Output the [x, y] coordinate of the center of the cell containing the given text.  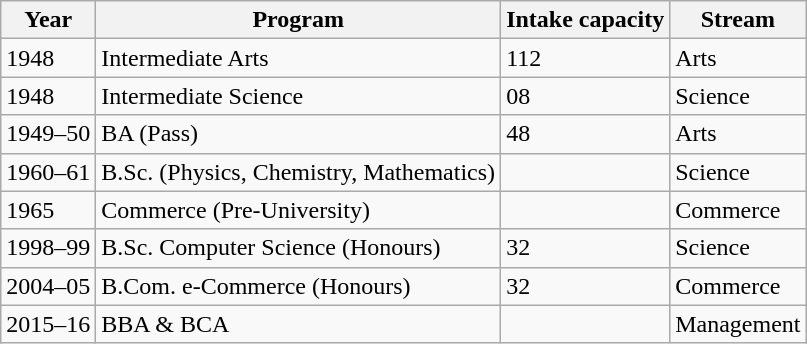
Intermediate Science [298, 96]
Year [48, 20]
08 [586, 96]
B.Sc. Computer Science (Honours) [298, 248]
B.Sc. (Physics, Chemistry, Mathematics) [298, 172]
1965 [48, 210]
Intermediate Arts [298, 58]
Stream [738, 20]
Commerce (Pre-University) [298, 210]
BA (Pass) [298, 134]
Intake capacity [586, 20]
Management [738, 324]
BBA & BCA [298, 324]
1949–50 [48, 134]
2015–16 [48, 324]
1960–61 [48, 172]
112 [586, 58]
48 [586, 134]
B.Com. e-Commerce (Honours) [298, 286]
1998–99 [48, 248]
Program [298, 20]
2004–05 [48, 286]
